Provide the [x, y] coordinate of the cell's center where the given text is located.  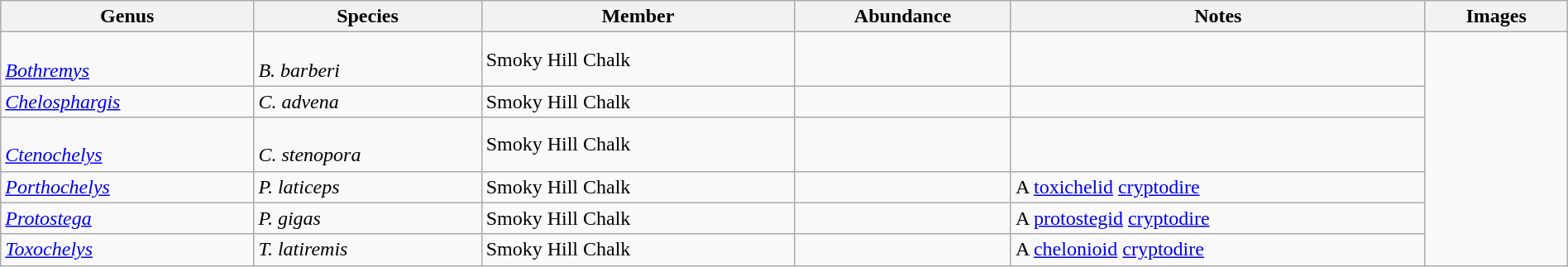
Genus [127, 17]
Species [367, 17]
Toxochelys [127, 250]
A toxichelid cryptodire [1217, 187]
A chelonioid cryptodire [1217, 250]
Member [638, 17]
Chelosphargis [127, 102]
T. latiremis [367, 250]
Protostega [127, 218]
P. gigas [367, 218]
C. stenopora [367, 144]
C. advena [367, 102]
Notes [1217, 17]
B. barberi [367, 60]
Ctenochelys [127, 144]
P. laticeps [367, 187]
Bothremys [127, 60]
Images [1496, 17]
Porthochelys [127, 187]
Abundance [903, 17]
A protostegid cryptodire [1217, 218]
